Pinpoint the cell where the given text exists, returning its [X, Y] midpoint coordinate. 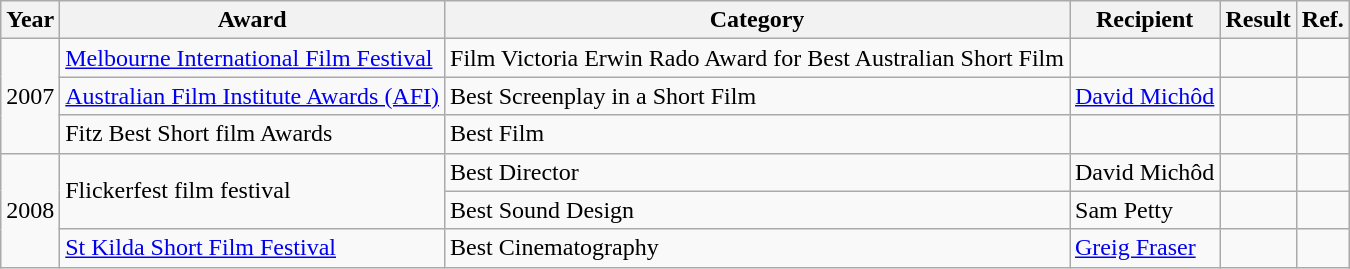
Best Director [758, 172]
Australian Film Institute Awards (AFI) [252, 96]
Fitz Best Short film Awards [252, 134]
2008 [30, 210]
Ref. [1322, 20]
Sam Petty [1145, 210]
Best Sound Design [758, 210]
Melbourne International Film Festival [252, 58]
Best Screenplay in a Short Film [758, 96]
Best Film [758, 134]
Greig Fraser [1145, 248]
Category [758, 20]
Flickerfest film festival [252, 191]
2007 [30, 96]
St Kilda Short Film Festival [252, 248]
Best Cinematography [758, 248]
Recipient [1145, 20]
Year [30, 20]
Award [252, 20]
Result [1258, 20]
Film Victoria Erwin Rado Award for Best Australian Short Film [758, 58]
